Determine the (x, y) coordinate at the center of the cell enclosing the given text.  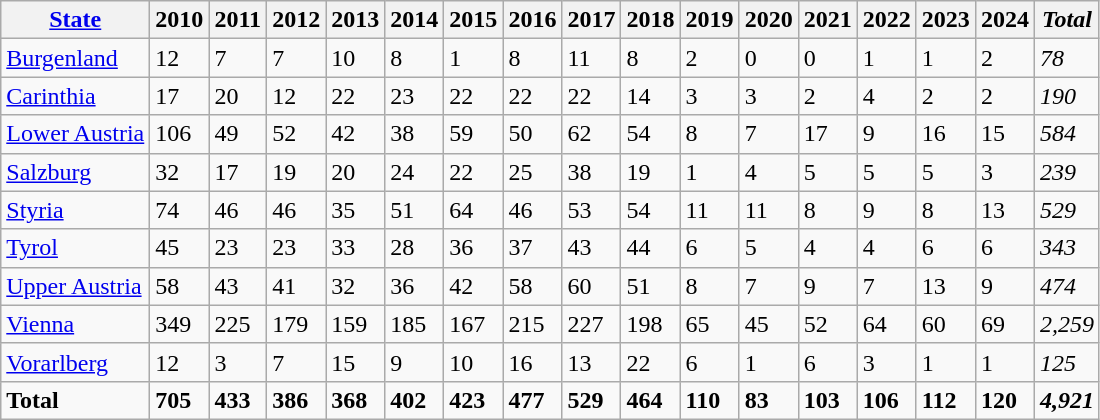
Vorarlberg (76, 362)
Burgenland (76, 58)
2021 (828, 20)
225 (238, 324)
2016 (532, 20)
37 (532, 248)
2019 (710, 20)
110 (710, 400)
Vienna (76, 324)
2012 (296, 20)
368 (356, 400)
State (76, 20)
Lower Austria (76, 134)
74 (180, 210)
103 (828, 400)
2022 (886, 20)
28 (414, 248)
705 (180, 400)
Salzburg (76, 172)
35 (356, 210)
14 (650, 96)
41 (296, 286)
423 (474, 400)
83 (768, 400)
69 (1004, 324)
167 (474, 324)
53 (592, 210)
24 (414, 172)
198 (650, 324)
2015 (474, 20)
78 (1066, 58)
2020 (768, 20)
477 (532, 400)
239 (1066, 172)
4,921 (1066, 400)
584 (1066, 134)
185 (414, 324)
62 (592, 134)
2010 (180, 20)
215 (532, 324)
2017 (592, 20)
402 (414, 400)
159 (356, 324)
2023 (946, 20)
Styria (76, 210)
2011 (238, 20)
125 (1066, 362)
227 (592, 324)
349 (180, 324)
343 (1066, 248)
112 (946, 400)
33 (356, 248)
2013 (356, 20)
190 (1066, 96)
Upper Austria (76, 286)
2,259 (1066, 324)
120 (1004, 400)
65 (710, 324)
Tyrol (76, 248)
Carinthia (76, 96)
25 (532, 172)
44 (650, 248)
49 (238, 134)
50 (532, 134)
464 (650, 400)
2024 (1004, 20)
2014 (414, 20)
2018 (650, 20)
59 (474, 134)
474 (1066, 286)
386 (296, 400)
179 (296, 324)
433 (238, 400)
